Detect which cell encompasses the target text, then output its [x, y] center coordinate. 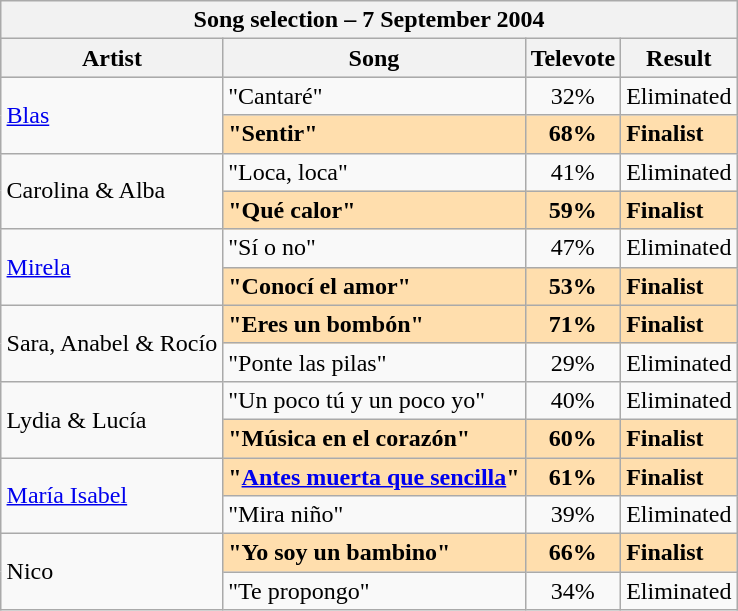
María Isabel [112, 496]
29% [572, 362]
"Antes muerta que sencilla" [374, 477]
47% [572, 248]
59% [572, 210]
Result [679, 58]
"Cantaré" [374, 96]
53% [572, 286]
Artist [112, 58]
"Yo soy un bambino" [374, 553]
39% [572, 515]
40% [572, 400]
"Ponte las pilas" [374, 362]
"Qué calor" [374, 210]
66% [572, 553]
32% [572, 96]
"Eres un bombón" [374, 324]
"Un poco tú y un poco yo" [374, 400]
Carolina & Alba [112, 191]
Blas [112, 115]
Sara, Anabel & Rocío [112, 343]
"Mira niño" [374, 515]
Song selection – 7 September 2004 [369, 20]
"Te propongo" [374, 591]
68% [572, 134]
"Conocí el amor" [374, 286]
Nico [112, 572]
Mirela [112, 267]
Televote [572, 58]
41% [572, 172]
71% [572, 324]
"Música en el corazón" [374, 438]
60% [572, 438]
"Sentir" [374, 134]
61% [572, 477]
Lydia & Lucía [112, 419]
34% [572, 591]
Song [374, 58]
"Loca, loca" [374, 172]
"Sí o no" [374, 248]
